For the text-containing cell, return its midpoint in [X, Y] coordinate format. 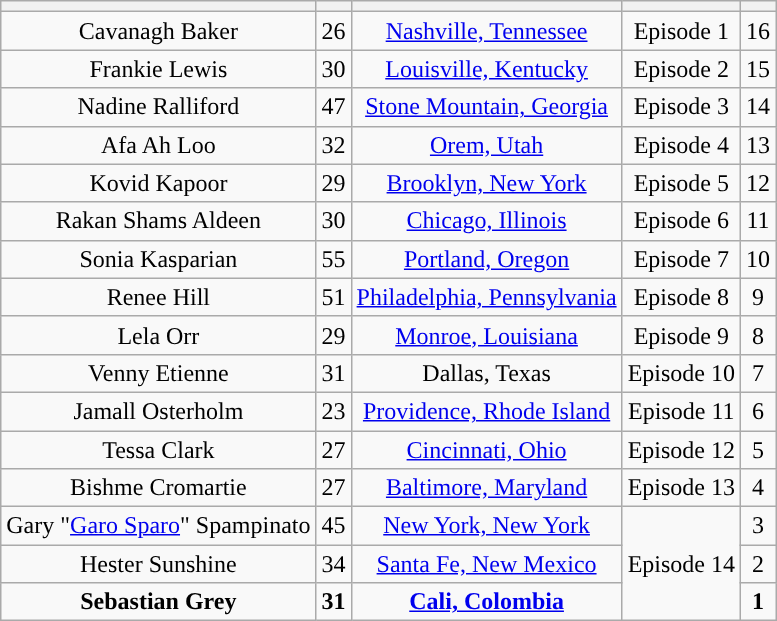
15 [758, 69]
47 [334, 107]
Tessa Clark [158, 449]
1 [758, 602]
Episode 14 [681, 564]
10 [758, 259]
Episode 6 [681, 221]
13 [758, 145]
Episode 9 [681, 335]
Episode 2 [681, 69]
55 [334, 259]
New York, New York [486, 526]
Dallas, Texas [486, 373]
Kovid Kapoor [158, 183]
Episode 1 [681, 31]
Providence, Rhode Island [486, 411]
Sonia Kasparian [158, 259]
Nashville, Tennessee [486, 31]
8 [758, 335]
6 [758, 411]
Renee Hill [158, 297]
Rakan Shams Aldeen [158, 221]
Episode 10 [681, 373]
Venny Etienne [158, 373]
Cali, Colombia [486, 602]
Episode 5 [681, 183]
Episode 8 [681, 297]
Portland, Oregon [486, 259]
Episode 7 [681, 259]
7 [758, 373]
Stone Mountain, Georgia [486, 107]
9 [758, 297]
12 [758, 183]
Episode 12 [681, 449]
26 [334, 31]
Nadine Ralliford [158, 107]
16 [758, 31]
Episode 11 [681, 411]
4 [758, 488]
Frankie Lewis [158, 69]
51 [334, 297]
14 [758, 107]
Episode 4 [681, 145]
Orem, Utah [486, 145]
Santa Fe, New Mexico [486, 564]
23 [334, 411]
Jamall Osterholm [158, 411]
Afa Ah Loo [158, 145]
Bishme Cromartie [158, 488]
5 [758, 449]
34 [334, 564]
Louisville, Kentucky [486, 69]
Cincinnati, Ohio [486, 449]
3 [758, 526]
Gary "Garo Sparo" Spampinato [158, 526]
45 [334, 526]
Lela Orr [158, 335]
Brooklyn, New York [486, 183]
Baltimore, Maryland [486, 488]
Monroe, Louisiana [486, 335]
2 [758, 564]
Sebastian Grey [158, 602]
Hester Sunshine [158, 564]
Cavanagh Baker [158, 31]
11 [758, 221]
Episode 3 [681, 107]
Chicago, Illinois [486, 221]
Philadelphia, Pennsylvania [486, 297]
32 [334, 145]
Episode 13 [681, 488]
